Extract the (x, y) coordinate from the center of the cell holding the provided text.  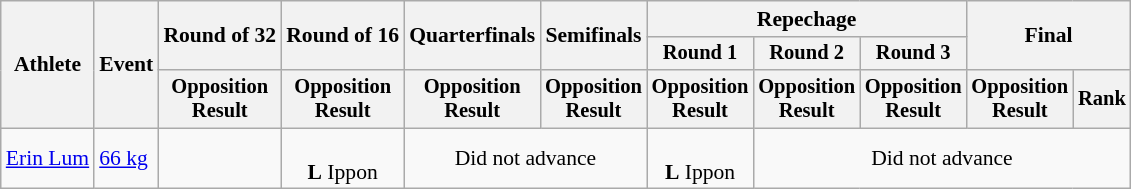
Quarterfinals (472, 36)
Repechage (807, 19)
Round 2 (806, 54)
Round of 32 (220, 36)
Rank (1102, 99)
Final (1048, 36)
Event (126, 64)
Athlete (48, 64)
Round 3 (914, 54)
Erin Lum (48, 158)
Round 1 (700, 54)
Semifinals (594, 36)
Round of 16 (342, 36)
66 kg (126, 158)
